Extract the [x, y] coordinate from the center of the cell holding the provided text.  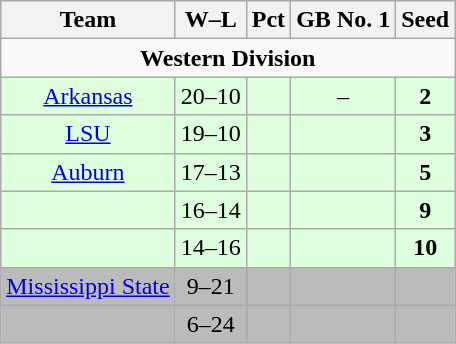
Arkansas [88, 96]
LSU [88, 134]
Auburn [88, 172]
14–16 [210, 248]
Western Division [228, 58]
GB No. 1 [344, 20]
9–21 [210, 286]
Team [88, 20]
2 [426, 96]
17–13 [210, 172]
3 [426, 134]
Seed [426, 20]
19–10 [210, 134]
9 [426, 210]
W–L [210, 20]
20–10 [210, 96]
10 [426, 248]
16–14 [210, 210]
Mississippi State [88, 286]
– [344, 96]
Pct [268, 20]
5 [426, 172]
6–24 [210, 324]
